Provide the [x, y] coordinate of the cell's center where the given text is located.  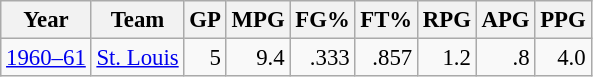
RPG [446, 20]
5 [205, 58]
Team [138, 20]
MPG [258, 20]
PPG [563, 20]
APG [506, 20]
FG% [322, 20]
.8 [506, 58]
1.2 [446, 58]
1960–61 [46, 58]
.857 [386, 58]
St. Louis [138, 58]
9.4 [258, 58]
.333 [322, 58]
4.0 [563, 58]
FT% [386, 20]
GP [205, 20]
Year [46, 20]
